Return (X, Y) of the center of cell containing provided text 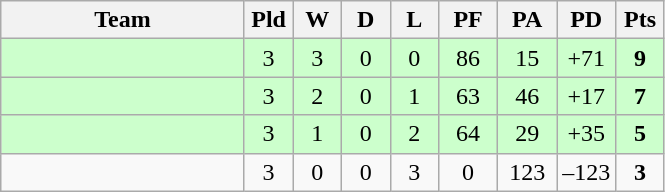
29 (528, 134)
+35 (586, 134)
63 (468, 96)
–123 (586, 172)
Team (123, 20)
Pts (640, 20)
123 (528, 172)
+71 (586, 58)
7 (640, 96)
86 (468, 58)
64 (468, 134)
5 (640, 134)
9 (640, 58)
15 (528, 58)
L (414, 20)
PF (468, 20)
Pld (268, 20)
46 (528, 96)
PA (528, 20)
W (318, 20)
D (366, 20)
PD (586, 20)
+17 (586, 96)
